Scan for the cell matching the given text and deliver its (X, Y) coordinate at center. 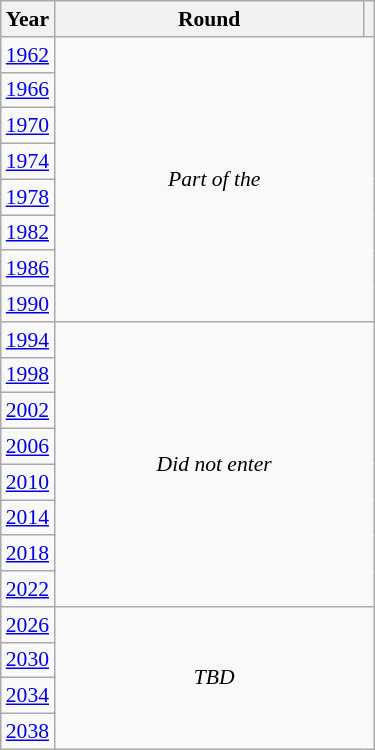
Part of the (214, 180)
1966 (28, 90)
1986 (28, 269)
1978 (28, 197)
2022 (28, 589)
2018 (28, 554)
Round (209, 19)
1970 (28, 126)
2014 (28, 518)
1962 (28, 55)
Year (28, 19)
TBD (214, 678)
2010 (28, 482)
2030 (28, 660)
1982 (28, 233)
1998 (28, 375)
2038 (28, 732)
Did not enter (214, 464)
1990 (28, 304)
1974 (28, 162)
2034 (28, 696)
2026 (28, 625)
2002 (28, 411)
2006 (28, 447)
1994 (28, 340)
